Return (x, y) of the center of cell containing provided text 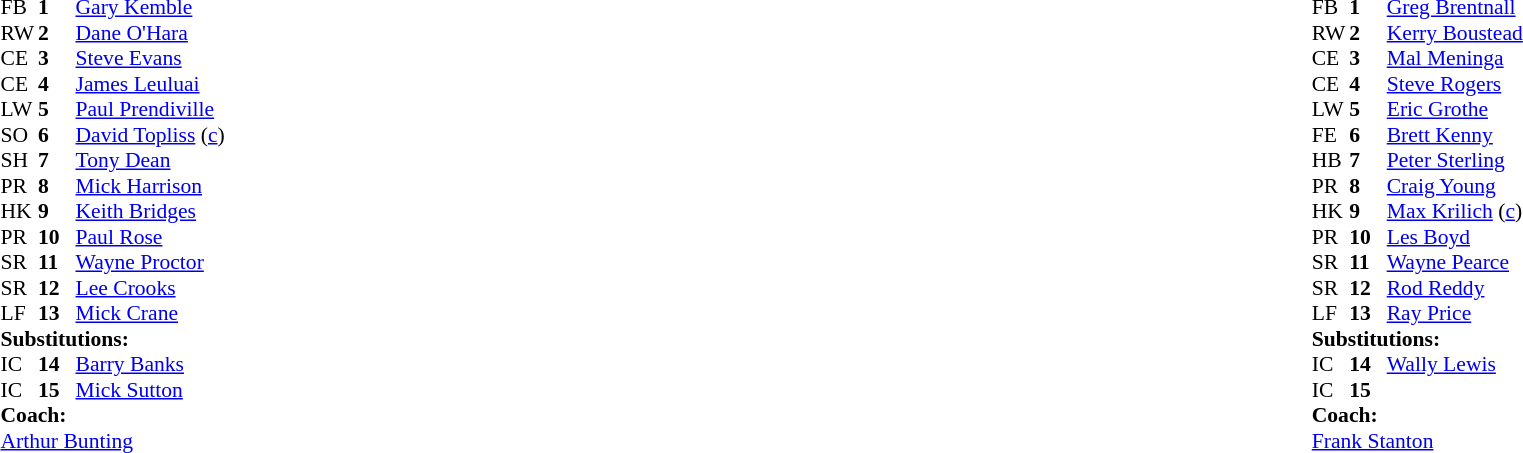
Barry Banks (150, 365)
Rod Reddy (1455, 288)
Wally Lewis (1455, 365)
Keith Bridges (150, 211)
David Topliss (c) (150, 135)
Ray Price (1455, 313)
Mick Crane (150, 313)
Eric Grothe (1455, 109)
Craig Young (1455, 186)
HB (1331, 161)
SH (19, 161)
SO (19, 135)
Peter Sterling (1455, 161)
Paul Prendiville (150, 109)
Mick Harrison (150, 186)
Dane O'Hara (150, 33)
Max Krilich (c) (1455, 211)
Paul Rose (150, 237)
James Leuluai (150, 84)
Mick Sutton (150, 390)
Les Boyd (1455, 237)
Steve Evans (150, 59)
Wayne Proctor (150, 263)
Brett Kenny (1455, 135)
Mal Meninga (1455, 59)
FE (1331, 135)
Wayne Pearce (1455, 263)
Tony Dean (150, 161)
Steve Rogers (1455, 84)
Lee Crooks (150, 288)
Kerry Boustead (1455, 33)
